Detect which cell encompasses the target text, then output its (X, Y) center coordinate. 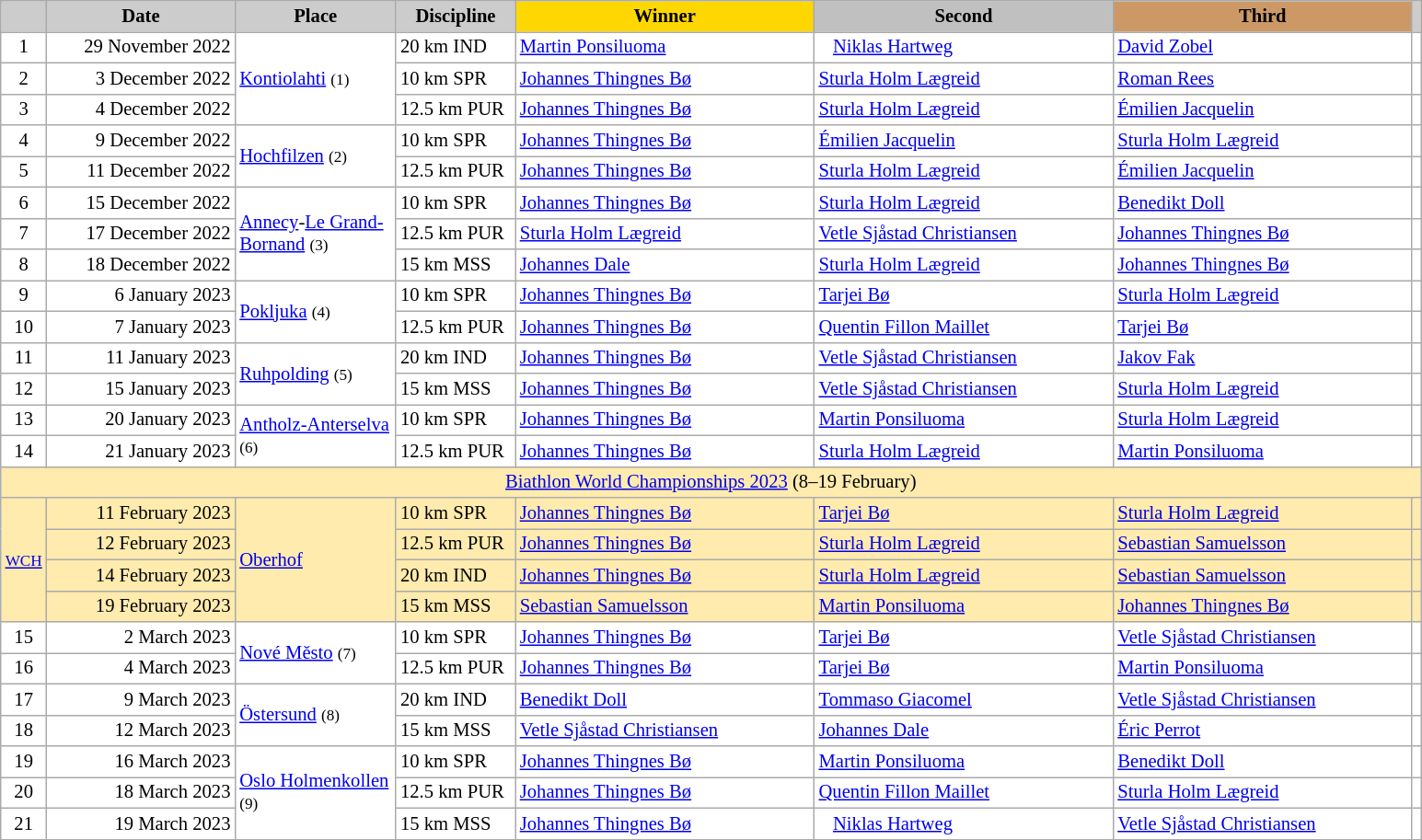
5 (24, 171)
Antholz-Anterselva (6) (315, 435)
Hochfilzen (2) (315, 156)
15 January 2023 (142, 389)
19 February 2023 (142, 606)
12 March 2023 (142, 731)
19 March 2023 (142, 823)
Pokljuka (4) (315, 311)
6 January 2023 (142, 295)
11 (24, 358)
3 (24, 109)
29 November 2022 (142, 47)
1 (24, 47)
9 (24, 295)
20 (24, 792)
17 December 2022 (142, 234)
Place (315, 16)
11 January 2023 (142, 358)
4 December 2022 (142, 109)
9 December 2022 (142, 141)
Biathlon World Championships 2023 (8–19 February) (711, 482)
12 February 2023 (142, 544)
Jakov Fak (1263, 358)
7 January 2023 (142, 327)
Tommaso Giacomel (965, 699)
8 (24, 264)
14 February 2023 (142, 575)
13 (24, 420)
15 (24, 638)
Ruhpolding (5) (315, 374)
4 (24, 141)
WCH (24, 559)
16 March 2023 (142, 761)
7 (24, 234)
Annecy-Le Grand-Bornand (3) (315, 234)
Date (142, 16)
17 (24, 699)
Östersund (8) (315, 715)
6 (24, 202)
21 January 2023 (142, 451)
14 (24, 451)
11 December 2022 (142, 171)
Oslo Holmenkollen (9) (315, 791)
3 December 2022 (142, 78)
Oberhof (315, 559)
9 March 2023 (142, 699)
4 March 2023 (142, 668)
16 (24, 668)
18 December 2022 (142, 264)
Éric Perrot (1263, 731)
21 (24, 823)
Winner (665, 16)
18 March 2023 (142, 792)
Roman Rees (1263, 78)
Third (1263, 16)
Nové Město (7) (315, 653)
15 December 2022 (142, 202)
20 January 2023 (142, 420)
Kontiolahti (1) (315, 77)
12 (24, 389)
2 (24, 78)
11 February 2023 (142, 512)
Second (965, 16)
2 March 2023 (142, 638)
Discipline (456, 16)
David Zobel (1263, 47)
19 (24, 761)
10 (24, 327)
18 (24, 731)
